Search for the cell housing the specified text and yield its (x, y) center coordinate. 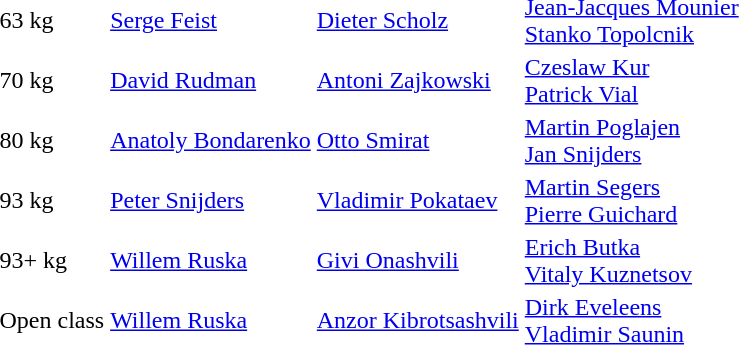
Antoni Zajkowski (418, 80)
David Rudman (211, 80)
Peter Snijders (211, 200)
Vladimir Pokataev (418, 200)
Willem Ruska (211, 260)
Otto Smirat (418, 140)
Anatoly Bondarenko (211, 140)
Givi Onashvili (418, 260)
